Locate the cell with the specified text and output its (X, Y) center coordinate. 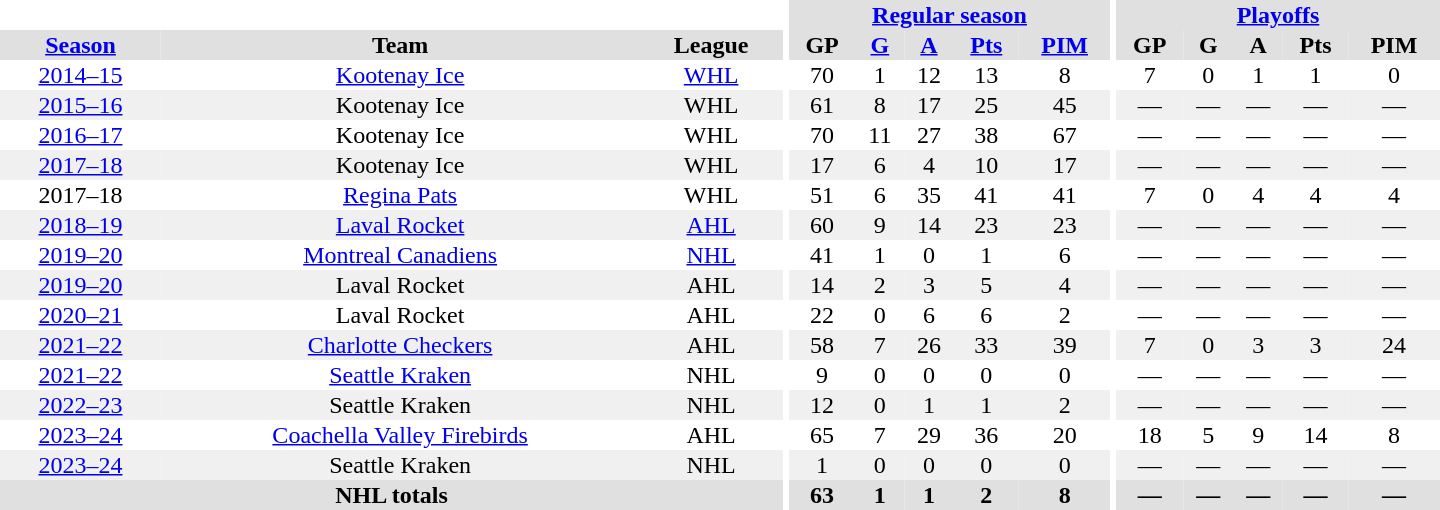
45 (1065, 105)
39 (1065, 345)
2018–19 (80, 225)
26 (929, 345)
League (711, 45)
22 (822, 315)
2015–16 (80, 105)
2014–15 (80, 75)
65 (822, 435)
29 (929, 435)
11 (880, 135)
35 (929, 195)
58 (822, 345)
51 (822, 195)
61 (822, 105)
NHL totals (392, 495)
38 (986, 135)
2020–21 (80, 315)
Regina Pats (400, 195)
Season (80, 45)
Regular season (949, 15)
Montreal Canadiens (400, 255)
20 (1065, 435)
18 (1150, 435)
24 (1394, 345)
2022–23 (80, 405)
10 (986, 165)
Team (400, 45)
36 (986, 435)
Coachella Valley Firebirds (400, 435)
60 (822, 225)
2016–17 (80, 135)
33 (986, 345)
67 (1065, 135)
Charlotte Checkers (400, 345)
27 (929, 135)
25 (986, 105)
63 (822, 495)
13 (986, 75)
Playoffs (1278, 15)
